Determine the (X, Y) coordinate at the center of the cell enclosing the given text.  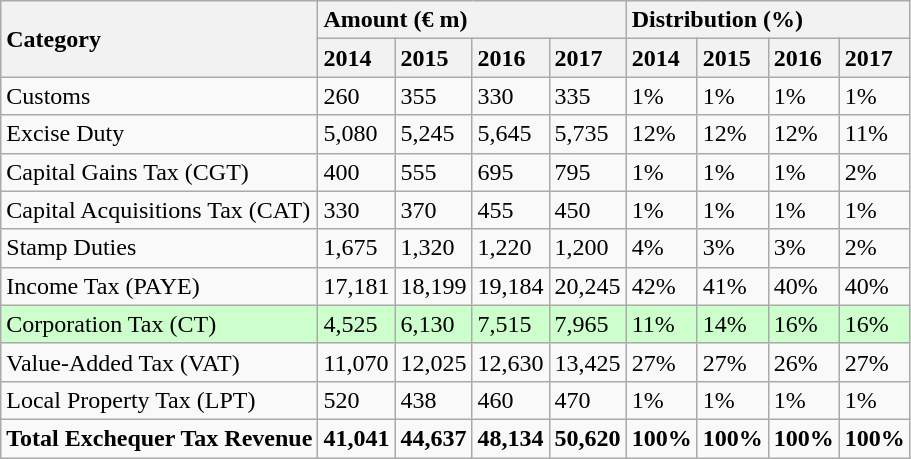
18,199 (434, 286)
520 (356, 400)
695 (510, 172)
Stamp Duties (160, 248)
370 (434, 210)
7,515 (510, 324)
450 (588, 210)
5,080 (356, 134)
48,134 (510, 438)
1,675 (356, 248)
12,025 (434, 362)
Income Tax (PAYE) (160, 286)
400 (356, 172)
41,041 (356, 438)
795 (588, 172)
Corporation Tax (CT) (160, 324)
335 (588, 96)
4,525 (356, 324)
470 (588, 400)
6,130 (434, 324)
42% (662, 286)
5,735 (588, 134)
Amount (€ m) (472, 20)
5,645 (510, 134)
Total Exchequer Tax Revenue (160, 438)
13,425 (588, 362)
355 (434, 96)
11,070 (356, 362)
1,200 (588, 248)
555 (434, 172)
Capital Acquisitions Tax (CAT) (160, 210)
19,184 (510, 286)
1,220 (510, 248)
41% (732, 286)
260 (356, 96)
20,245 (588, 286)
50,620 (588, 438)
Customs (160, 96)
Value-Added Tax (VAT) (160, 362)
5,245 (434, 134)
Excise Duty (160, 134)
Category (160, 39)
438 (434, 400)
4% (662, 248)
14% (732, 324)
Distribution (%) (768, 20)
44,637 (434, 438)
Capital Gains Tax (CGT) (160, 172)
17,181 (356, 286)
12,630 (510, 362)
1,320 (434, 248)
460 (510, 400)
7,965 (588, 324)
26% (804, 362)
Local Property Tax (LPT) (160, 400)
455 (510, 210)
